From the cell containing the given text, extract its center point as (x, y) coordinate. 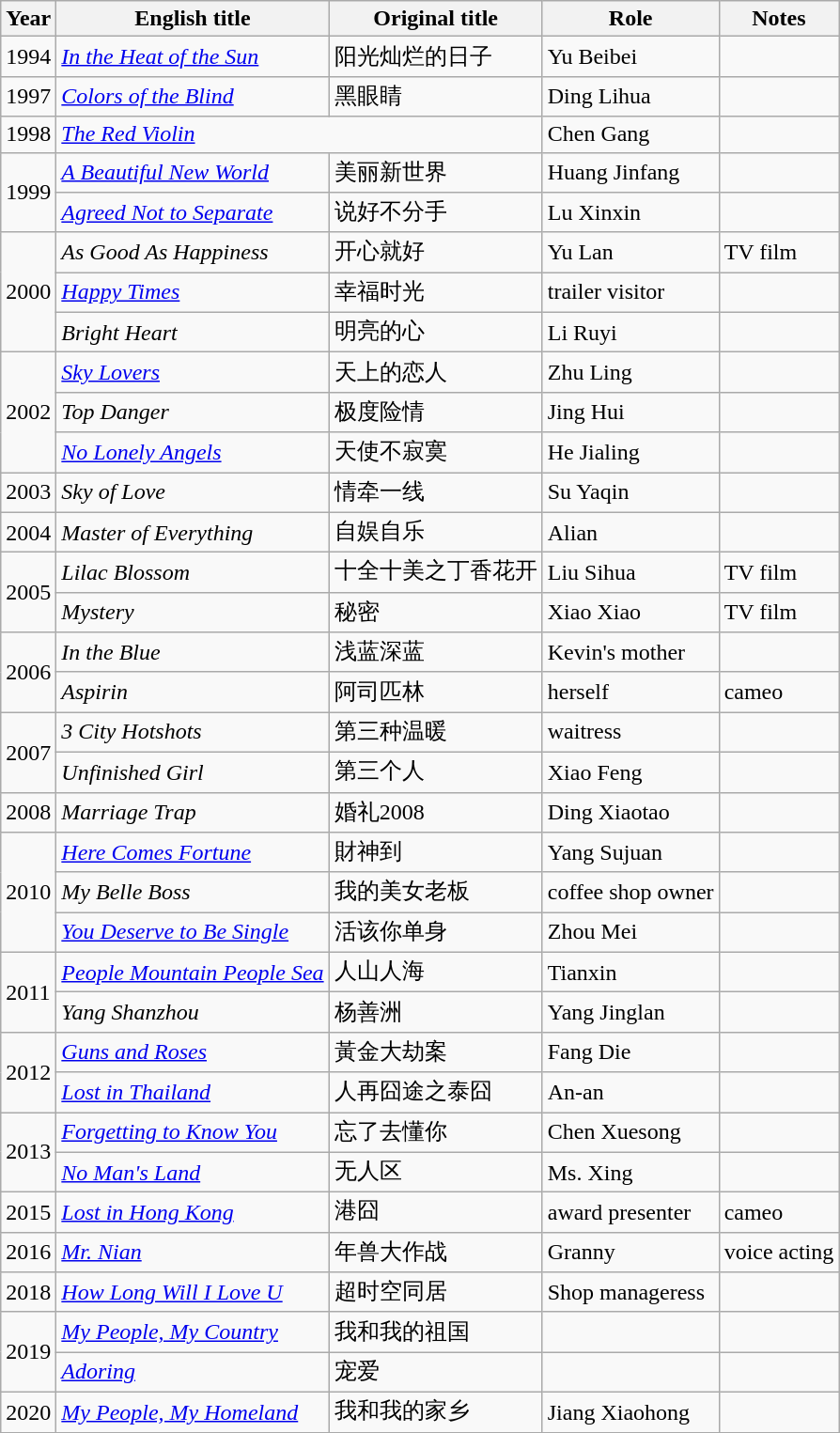
Year (28, 19)
Zhou Mei (630, 932)
Shop manageress (630, 1293)
Original title (436, 19)
Guns and Roses (193, 1052)
阳光灿烂的日子 (436, 56)
Lilac Blossom (193, 573)
award presenter (630, 1212)
情牵一线 (436, 492)
2019 (28, 1351)
2010 (28, 893)
2016 (28, 1252)
天使不寂寞 (436, 453)
The Red Violin (299, 134)
Yu Beibei (630, 56)
人再囧途之泰囧 (436, 1092)
开心就好 (436, 252)
第三种温暖 (436, 733)
2003 (28, 492)
Huang Jinfang (630, 173)
My Belle Boss (193, 893)
No Lonely Angels (193, 453)
2011 (28, 992)
杨善洲 (436, 1013)
超时空同居 (436, 1293)
Agreed Not to Separate (193, 212)
2018 (28, 1293)
2007 (28, 752)
黑眼睛 (436, 96)
1999 (28, 192)
Ding Lihua (630, 96)
Tianxin (630, 972)
He Jialing (630, 453)
Chen Gang (630, 134)
3 City Hotshots (193, 733)
2004 (28, 532)
Su Yaqin (630, 492)
2005 (28, 592)
You Deserve to Be Single (193, 932)
Mr. Nian (193, 1252)
My People, My Country (193, 1332)
十全十美之丁香花开 (436, 573)
How Long Will I Love U (193, 1293)
天上的恋人 (436, 372)
Adoring (193, 1372)
Happy Times (193, 293)
Fang Die (630, 1052)
As Good As Happiness (193, 252)
港囧 (436, 1212)
Marriage Trap (193, 812)
Xiao Xiao (630, 613)
A Beautiful New World (193, 173)
trailer visitor (630, 293)
Xiao Feng (630, 772)
我和我的家乡 (436, 1411)
Granny (630, 1252)
Ding Xiaotao (630, 812)
In the Heat of the Sun (193, 56)
My People, My Homeland (193, 1411)
Lu Xinxin (630, 212)
活该你单身 (436, 932)
Lost in Hong Kong (193, 1212)
极度险情 (436, 412)
婚礼2008 (436, 812)
Role (630, 19)
Notes (779, 19)
1997 (28, 96)
2013 (28, 1152)
Unfinished Girl (193, 772)
我的美女老板 (436, 893)
Aspirin (193, 692)
美丽新世界 (436, 173)
忘了去懂你 (436, 1133)
herself (630, 692)
English title (193, 19)
Alian (630, 532)
Yang Shanzhou (193, 1013)
人山人海 (436, 972)
In the Blue (193, 652)
宠爱 (436, 1372)
Jiang Xiaohong (630, 1411)
浅蓝深蓝 (436, 652)
Colors of the Blind (193, 96)
年兽大作战 (436, 1252)
People Mountain People Sea (193, 972)
Yang Jinglan (630, 1013)
黃金大劫案 (436, 1052)
財神到 (436, 853)
自娱自乐 (436, 532)
waitress (630, 733)
2002 (28, 413)
Bright Heart (193, 333)
Master of Everything (193, 532)
Sky Lovers (193, 372)
coffee shop owner (630, 893)
Chen Xuesong (630, 1133)
Zhu Ling (630, 372)
阿司匹林 (436, 692)
2012 (28, 1071)
2015 (28, 1212)
Jing Hui (630, 412)
幸福时光 (436, 293)
Forgetting to Know You (193, 1133)
明亮的心 (436, 333)
No Man's Land (193, 1173)
1994 (28, 56)
Mystery (193, 613)
Lost in Thailand (193, 1092)
Yang Sujuan (630, 853)
voice acting (779, 1252)
秘密 (436, 613)
An-an (630, 1092)
Li Ruyi (630, 333)
2020 (28, 1411)
Sky of Love (193, 492)
2000 (28, 292)
Liu Sihua (630, 573)
2006 (28, 673)
无人区 (436, 1173)
Ms. Xing (630, 1173)
Here Comes Fortune (193, 853)
Yu Lan (630, 252)
说好不分手 (436, 212)
第三个人 (436, 772)
Top Danger (193, 412)
1998 (28, 134)
Kevin's mother (630, 652)
我和我的祖国 (436, 1332)
2008 (28, 812)
